Find where the given text appears and provide that cell's center as (x, y) coordinate. 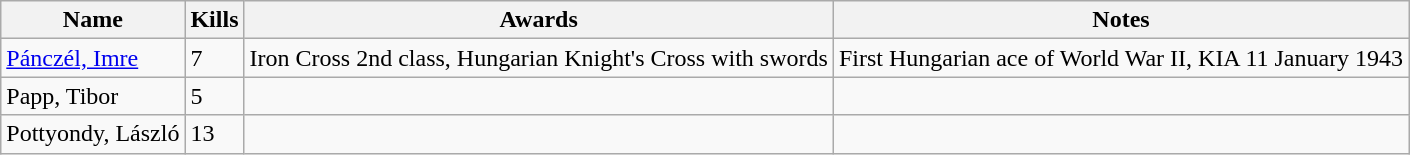
Pottyondy, László (93, 134)
7 (214, 58)
Papp, Tibor (93, 96)
Notes (1120, 20)
Pánczél, Imre (93, 58)
13 (214, 134)
5 (214, 96)
Name (93, 20)
First Hungarian ace of World War II, KIA 11 January 1943 (1120, 58)
Iron Cross 2nd class, Hungarian Knight's Cross with swords (538, 58)
Awards (538, 20)
Kills (214, 20)
